Find where the given text appears and provide that cell's center as [X, Y] coordinate. 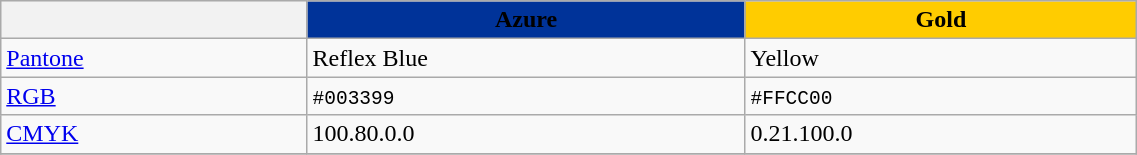
0.21.100.0 [941, 134]
Reflex Blue [526, 58]
Yellow [941, 58]
Azure [526, 20]
RGB [154, 96]
Gold [941, 20]
CMYK [154, 134]
#003399 [526, 96]
#FFCC00 [941, 96]
100.80.0.0 [526, 134]
Pantone [154, 58]
